Capture the cell that displays the provided text and extract its [X, Y] central coordinate. 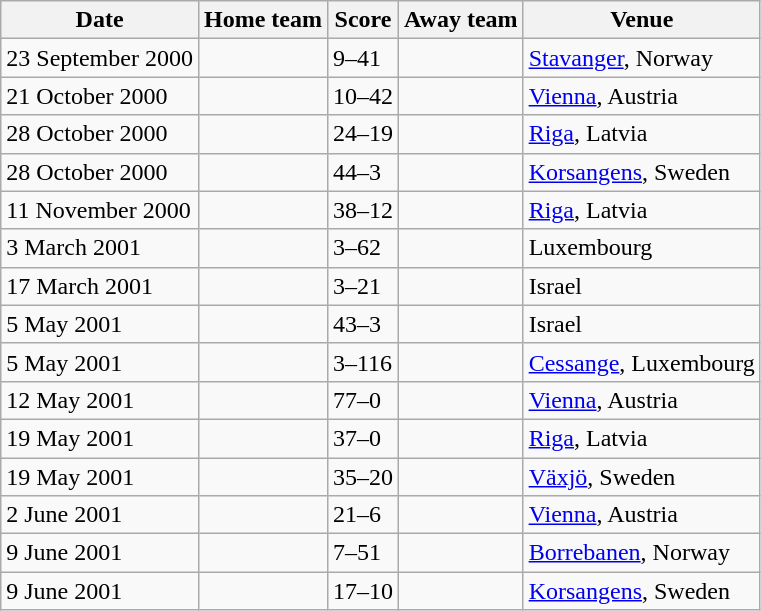
3–21 [362, 286]
Borrebanen, Norway [642, 553]
Away team [462, 20]
7–51 [362, 553]
Stavanger, Norway [642, 58]
38–12 [362, 210]
11 November 2000 [100, 210]
Cessange, Luxembourg [642, 362]
Score [362, 20]
3 March 2001 [100, 248]
12 May 2001 [100, 400]
Date [100, 20]
17–10 [362, 591]
35–20 [362, 477]
44–3 [362, 172]
77–0 [362, 400]
Luxembourg [642, 248]
21 October 2000 [100, 96]
10–42 [362, 96]
37–0 [362, 438]
24–19 [362, 134]
3–116 [362, 362]
23 September 2000 [100, 58]
17 March 2001 [100, 286]
Venue [642, 20]
43–3 [362, 324]
Home team [262, 20]
Växjö, Sweden [642, 477]
21–6 [362, 515]
9–41 [362, 58]
2 June 2001 [100, 515]
3–62 [362, 248]
